Capture the cell that displays the provided text and extract its (x, y) central coordinate. 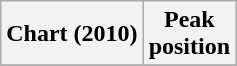
Chart (2010) (72, 34)
Peakposition (189, 34)
